Provide the (X, Y) coordinate of the cell's center where the given text is located.  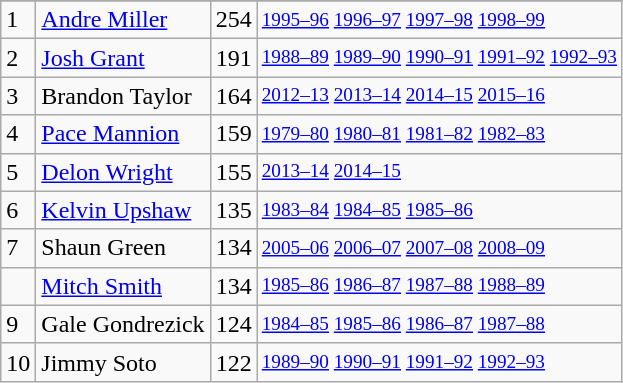
Brandon Taylor (123, 96)
Kelvin Upshaw (123, 210)
135 (234, 210)
1988–89 1989–90 1990–91 1991–92 1992–93 (439, 58)
1985–86 1986–87 1987–88 1988–89 (439, 286)
3 (18, 96)
9 (18, 324)
7 (18, 248)
Shaun Green (123, 248)
124 (234, 324)
122 (234, 362)
155 (234, 172)
6 (18, 210)
4 (18, 134)
2012–13 2013–14 2014–15 2015–16 (439, 96)
254 (234, 20)
Andre Miller (123, 20)
Mitch Smith (123, 286)
Josh Grant (123, 58)
191 (234, 58)
2013–14 2014–15 (439, 172)
Delon Wright (123, 172)
5 (18, 172)
2 (18, 58)
Pace Mannion (123, 134)
159 (234, 134)
2005–06 2006–07 2007–08 2008–09 (439, 248)
1995–96 1996–97 1997–98 1998–99 (439, 20)
Gale Gondrezick (123, 324)
1 (18, 20)
1979–80 1980–81 1981–82 1982–83 (439, 134)
1984–85 1985–86 1986–87 1987–88 (439, 324)
1989–90 1990–91 1991–92 1992–93 (439, 362)
Jimmy Soto (123, 362)
10 (18, 362)
1983–84 1984–85 1985–86 (439, 210)
164 (234, 96)
